Output the [x, y] coordinate of the center of the cell containing the given text.  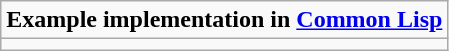
Example implementation in Common Lisp [224, 20]
